Search for the cell housing the specified text and yield its [X, Y] center coordinate. 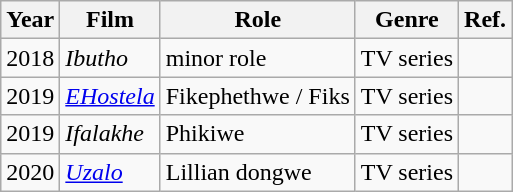
Ifalakhe [110, 134]
Film [110, 20]
Role [258, 20]
2020 [30, 172]
Ref. [486, 20]
minor role [258, 58]
Genre [406, 20]
2018 [30, 58]
Lillian dongwe [258, 172]
Phikiwe [258, 134]
Uzalo [110, 172]
Ibutho [110, 58]
EHostela [110, 96]
Year [30, 20]
Fikephethwe / Fiks [258, 96]
